Pinpoint the cell where the given text exists, returning its [X, Y] midpoint coordinate. 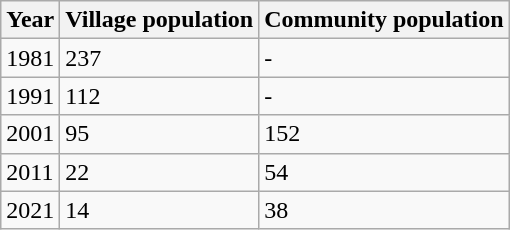
1981 [30, 58]
Village population [160, 20]
2021 [30, 210]
38 [384, 210]
1991 [30, 96]
22 [160, 172]
237 [160, 58]
54 [384, 172]
2001 [30, 134]
152 [384, 134]
95 [160, 134]
Year [30, 20]
2011 [30, 172]
14 [160, 210]
112 [160, 96]
Community population [384, 20]
